From the cell containing the given text, extract its center point as (X, Y) coordinate. 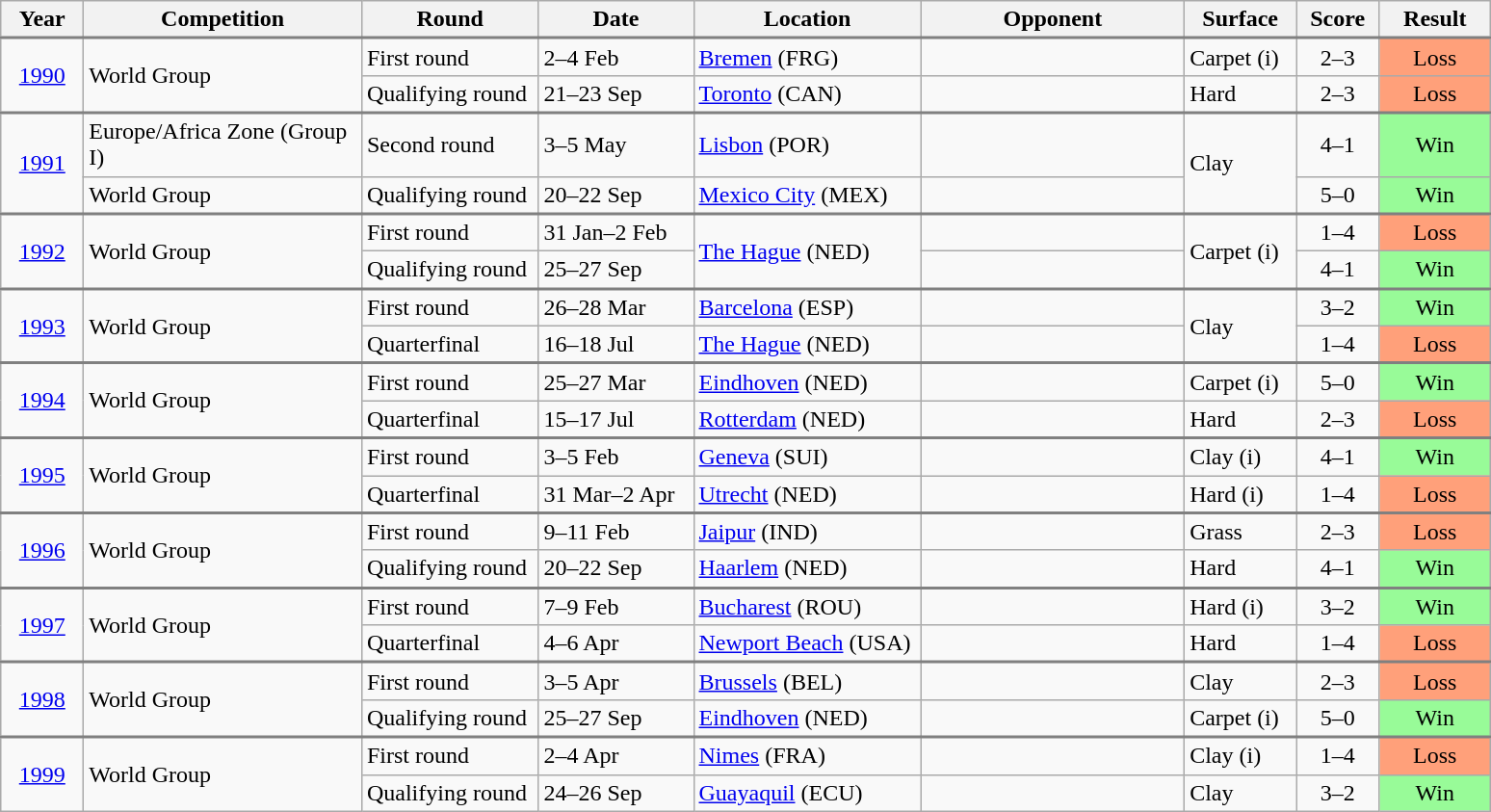
Mexico City (MEX) (807, 195)
Result (1435, 19)
Grass (1241, 532)
1996 (42, 550)
Geneva (SUI) (807, 457)
Barcelona (ESP) (807, 306)
26–28 Mar (616, 306)
Opponent (1053, 19)
31 Mar–2 Apr (616, 495)
Score (1338, 19)
Lisbon (POR) (807, 144)
1990 (42, 76)
Bremen (FRG) (807, 58)
7–9 Feb (616, 607)
Competition (223, 19)
Second round (450, 144)
Utrecht (NED) (807, 495)
3–5 May (616, 144)
9–11 Feb (616, 532)
Round (450, 19)
Date (616, 19)
1999 (42, 774)
Europe/Africa Zone (Group I) (223, 144)
Bucharest (ROU) (807, 607)
3–5 Apr (616, 682)
25–27 Mar (616, 381)
24–26 Sep (616, 793)
Guayaquil (ECU) (807, 793)
21–23 Sep (616, 94)
3–5 Feb (616, 457)
16–18 Jul (616, 345)
2–4 Apr (616, 755)
1998 (42, 700)
Haarlem (NED) (807, 568)
Year (42, 19)
Surface (1241, 19)
Nimes (FRA) (807, 755)
31 Jan–2 Feb (616, 233)
Rotterdam (NED) (807, 420)
Location (807, 19)
15–17 Jul (616, 420)
1991 (42, 164)
2–4 Feb (616, 58)
Jaipur (IND) (807, 532)
1997 (42, 625)
Newport Beach (USA) (807, 643)
Brussels (BEL) (807, 682)
1993 (42, 326)
Toronto (CAN) (807, 94)
1992 (42, 251)
1994 (42, 401)
4–6 Apr (616, 643)
1995 (42, 476)
